Locate the cell with the specified text and output its (x, y) center coordinate. 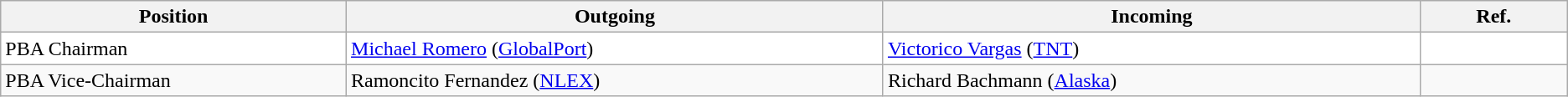
Victorico Vargas (TNT) (1151, 48)
Ref. (1493, 17)
PBA Chairman (174, 48)
PBA Vice-Chairman (174, 80)
Richard Bachmann (Alaska) (1151, 80)
Position (174, 17)
Ramoncito Fernandez (NLEX) (615, 80)
Outgoing (615, 17)
Incoming (1151, 17)
Michael Romero (GlobalPort) (615, 48)
